Scan for the cell matching the given text and deliver its (X, Y) coordinate at center. 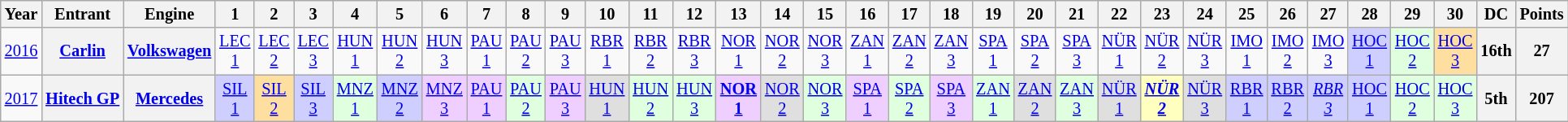
25 (1246, 14)
Engine (169, 14)
SIL3 (313, 98)
11 (650, 14)
Mercedes (169, 98)
1 (235, 14)
24 (1205, 14)
23 (1163, 14)
Volkswagen (169, 51)
DC (1496, 14)
MNZ1 (356, 98)
30 (1455, 14)
2017 (21, 98)
14 (783, 14)
Year (21, 14)
22 (1119, 14)
IMO1 (1246, 51)
8 (526, 14)
LEC1 (235, 51)
IMO2 (1287, 51)
20 (1035, 14)
10 (607, 14)
29 (1413, 14)
Points (1542, 14)
2 (274, 14)
Carlin (83, 51)
16th (1496, 51)
IMO3 (1328, 51)
13 (739, 14)
6 (445, 14)
5th (1496, 98)
19 (993, 14)
16 (867, 14)
9 (565, 14)
207 (1542, 98)
MNZ2 (400, 98)
21 (1077, 14)
2016 (21, 51)
18 (952, 14)
SIL2 (274, 98)
4 (356, 14)
MNZ3 (445, 98)
15 (825, 14)
SIL1 (235, 98)
7 (487, 14)
5 (400, 14)
17 (909, 14)
LEC2 (274, 51)
Hitech GP (83, 98)
26 (1287, 14)
28 (1369, 14)
3 (313, 14)
12 (694, 14)
Entrant (83, 14)
LEC3 (313, 51)
